Extract the [X, Y] coordinate from the center of the cell holding the provided text.  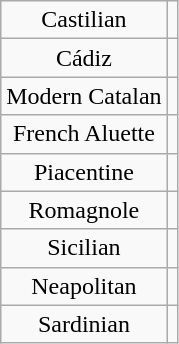
Sicilian [84, 248]
Modern Catalan [84, 96]
Romagnole [84, 210]
Sardinian [84, 324]
Neapolitan [84, 286]
Castilian [84, 20]
French Aluette [84, 134]
Piacentine [84, 172]
Cádiz [84, 58]
